Locate the cell with the specified text and output its [X, Y] center coordinate. 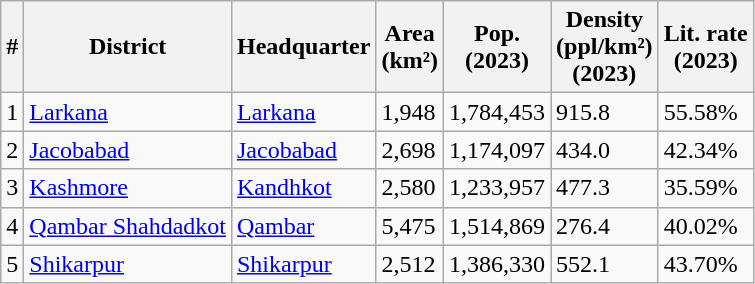
1,233,957 [496, 188]
434.0 [605, 150]
1 [12, 112]
5,475 [410, 226]
Area(km²) [410, 47]
1,948 [410, 112]
# [12, 47]
43.70% [706, 264]
Density(ppl/km²)(2023) [605, 47]
35.59% [706, 188]
42.34% [706, 150]
1,386,330 [496, 264]
Kandhkot [303, 188]
2,512 [410, 264]
2,698 [410, 150]
40.02% [706, 226]
4 [12, 226]
Qambar Shahdadkot [128, 226]
1,174,097 [496, 150]
552.1 [605, 264]
Lit. rate(2023) [706, 47]
1,784,453 [496, 112]
2 [12, 150]
3 [12, 188]
2,580 [410, 188]
477.3 [605, 188]
Pop.(2023) [496, 47]
276.4 [605, 226]
Qambar [303, 226]
55.58% [706, 112]
5 [12, 264]
1,514,869 [496, 226]
Headquarter [303, 47]
Kashmore [128, 188]
915.8 [605, 112]
District [128, 47]
